Scan for the cell matching the given text and deliver its (x, y) coordinate at center. 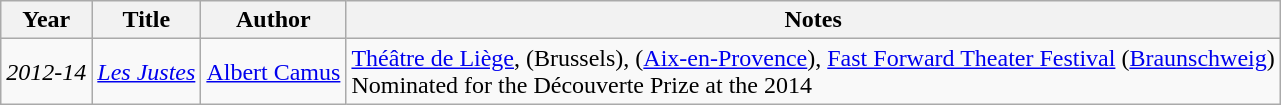
Title (146, 20)
Albert Camus (274, 72)
Notes (813, 20)
Théâtre de Liège, (Brussels), (Aix-en-Provence), Fast Forward Theater Festival (Braunschweig)Nominated for the Découverte Prize at the 2014 (813, 72)
2012-14 (46, 72)
Year (46, 20)
Les Justes (146, 72)
Author (274, 20)
